Provide the (x, y) coordinate of the cell's center where the given text is located.  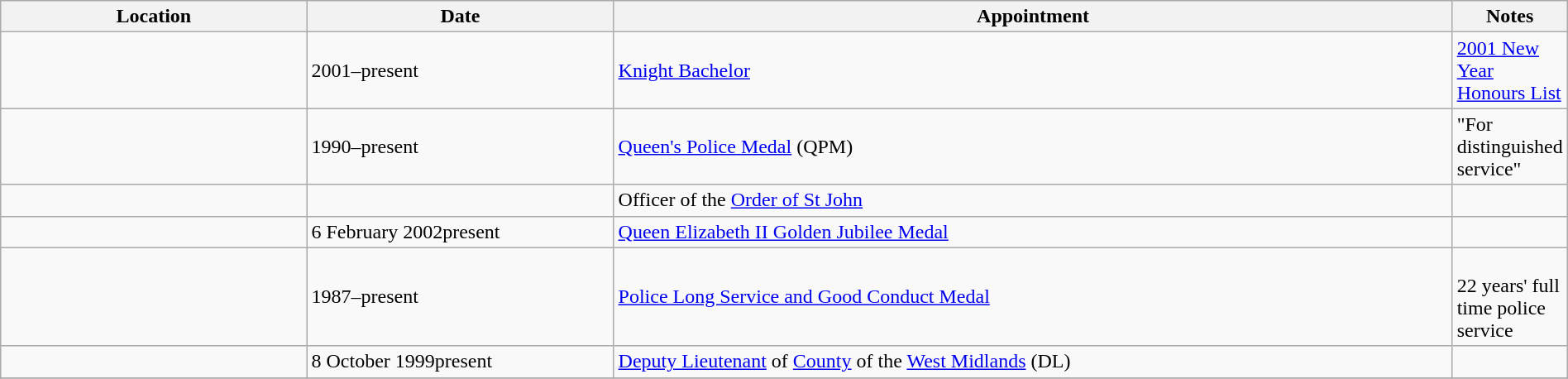
2001 New Year Honours List (1510, 70)
8 October 1999present (460, 362)
Queen's Police Medal (QPM) (1033, 146)
6 February 2002present (460, 232)
Location (154, 17)
1990–present (460, 146)
Deputy Lieutenant of County of the West Midlands (DL) (1033, 362)
Date (460, 17)
Appointment (1033, 17)
22 years' full time police service (1510, 296)
2001–present (460, 70)
Officer of the Order of St John (1033, 200)
"For distinguished service" (1510, 146)
1987–present (460, 296)
Police Long Service and Good Conduct Medal (1033, 296)
Notes (1510, 17)
Knight Bachelor (1033, 70)
Queen Elizabeth II Golden Jubilee Medal (1033, 232)
